From the cell containing the given text, extract its center point as [x, y] coordinate. 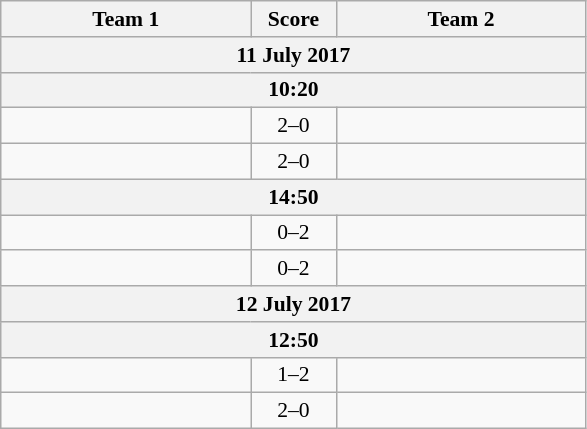
11 July 2017 [294, 55]
Team 1 [126, 19]
Team 2 [461, 19]
1–2 [294, 375]
12:50 [294, 340]
Score [294, 19]
12 July 2017 [294, 304]
10:20 [294, 90]
14:50 [294, 197]
